For the text-containing cell, return its midpoint in [X, Y] coordinate format. 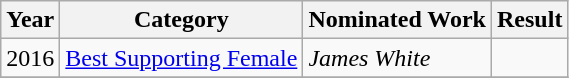
Nominated Work [398, 20]
Result [530, 20]
Category [182, 20]
James White [398, 58]
2016 [30, 58]
Year [30, 20]
Best Supporting Female [182, 58]
